From the cell containing the given text, extract its center point as (X, Y) coordinate. 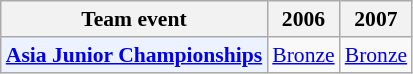
2006 (303, 19)
Asia Junior Championships (134, 55)
2007 (376, 19)
Team event (134, 19)
